Capture the cell that displays the provided text and extract its [x, y] central coordinate. 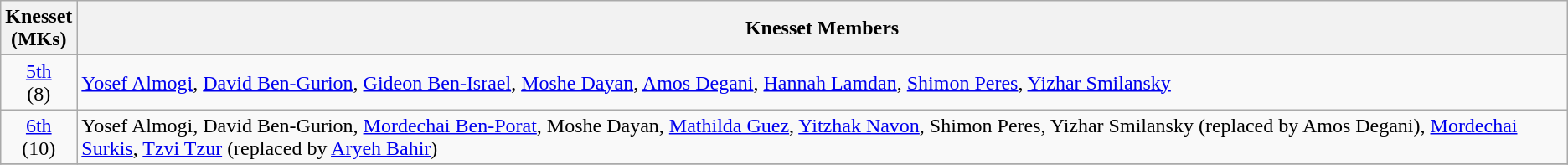
5th(8) [39, 82]
Knesset Members [823, 28]
Yosef Almogi, David Ben-Gurion, Gideon Ben-Israel, Moshe Dayan, Amos Degani, Hannah Lamdan, Shimon Peres, Yizhar Smilansky [823, 82]
6th(10) [39, 137]
Knesset(MKs) [39, 28]
